Determine the [X, Y] coordinate at the center of the cell enclosing the given text.  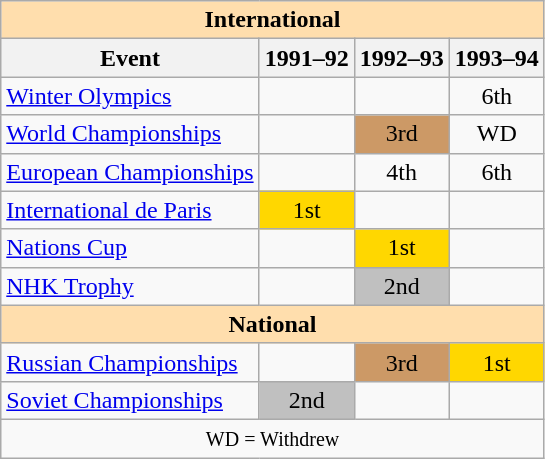
Winter Olympics [130, 96]
World Championships [130, 134]
WD [496, 134]
4th [402, 172]
National [273, 324]
1992–93 [402, 58]
European Championships [130, 172]
1991–92 [306, 58]
Russian Championships [130, 362]
International [273, 20]
Event [130, 58]
WD = Withdrew [273, 438]
NHK Trophy [130, 286]
International de Paris [130, 210]
Soviet Championships [130, 400]
Nations Cup [130, 248]
1993–94 [496, 58]
